Return (x, y) of the center of cell containing provided text 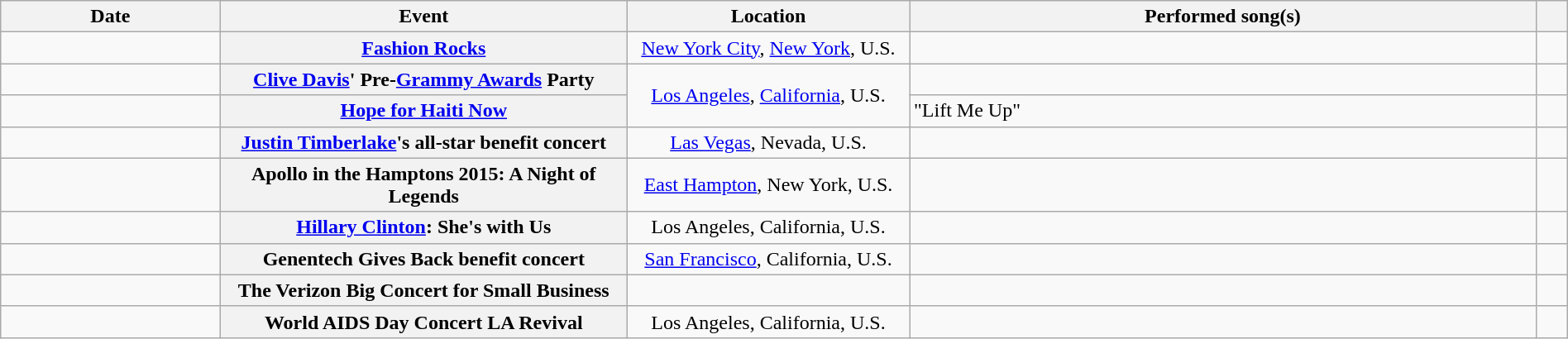
San Francisco, California, U.S. (769, 259)
Apollo in the Hamptons 2015: A Night of Legends (423, 185)
Clive Davis' Pre-Grammy Awards Party (423, 79)
Event (423, 17)
East Hampton, New York, U.S. (769, 185)
World AIDS Day Concert LA Revival (423, 322)
Hillary Clinton: She's with Us (423, 227)
Hope for Haiti Now (423, 111)
Genentech Gives Back benefit concert (423, 259)
Location (769, 17)
Date (111, 17)
"Lift Me Up" (1223, 111)
Performed song(s) (1223, 17)
The Verizon Big Concert for Small Business (423, 290)
Fashion Rocks (423, 48)
Las Vegas, Nevada, U.S. (769, 142)
New York City, New York, U.S. (769, 48)
Justin Timberlake's all-star benefit concert (423, 142)
